Return (X, Y) of the center of cell containing provided text 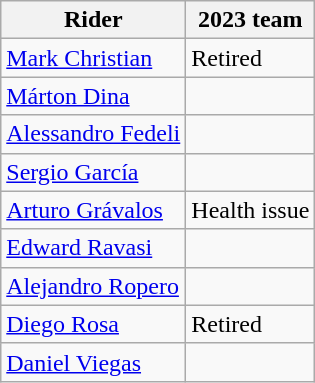
Arturo Grávalos (94, 210)
Health issue (250, 210)
Edward Ravasi (94, 248)
2023 team (250, 20)
Daniel Viegas (94, 362)
Alessandro Fedeli (94, 134)
Diego Rosa (94, 324)
Sergio García (94, 172)
Rider (94, 20)
Mark Christian (94, 58)
Alejandro Ropero (94, 286)
Márton Dina (94, 96)
